Scan for the cell matching the given text and deliver its (x, y) coordinate at center. 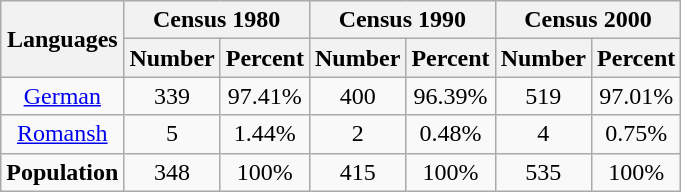
Languages (62, 39)
German (62, 96)
519 (543, 96)
415 (357, 172)
Census 2000 (588, 20)
535 (543, 172)
97.41% (264, 96)
0.48% (450, 134)
400 (357, 96)
Census 1980 (217, 20)
1.44% (264, 134)
97.01% (636, 96)
0.75% (636, 134)
2 (357, 134)
4 (543, 134)
348 (172, 172)
Population (62, 172)
339 (172, 96)
5 (172, 134)
96.39% (450, 96)
Census 1990 (402, 20)
Romansh (62, 134)
